Search for the cell housing the specified text and yield its [X, Y] center coordinate. 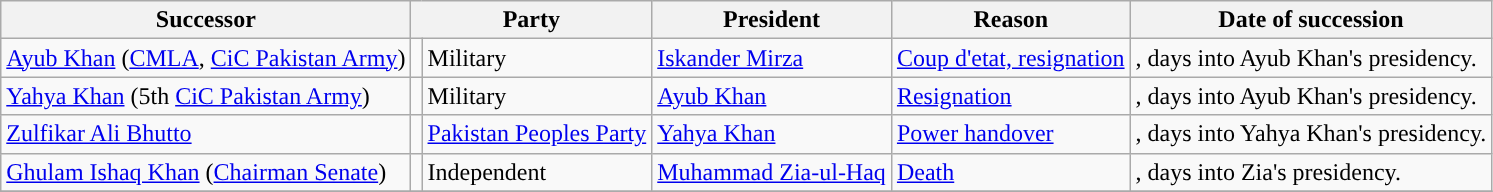
Ayub Khan [772, 96]
Coup d'etat, resignation [1010, 58]
Muhammad Zia-ul-Haq [772, 172]
Ghulam Ishaq Khan (Chairman Senate) [206, 172]
President [772, 20]
Yahya Khan (5th CiC Pakistan Army) [206, 96]
Party [532, 20]
Iskander Mirza [772, 58]
Resignation [1010, 96]
Reason [1010, 20]
Ayub Khan (CMLA, CiC Pakistan Army) [206, 58]
Pakistan Peoples Party [537, 134]
Power handover [1010, 134]
, days into Zia's presidency. [1311, 172]
, days into Yahya Khan's presidency. [1311, 134]
Date of succession [1311, 20]
Independent [537, 172]
Yahya Khan [772, 134]
Death [1010, 172]
Successor [206, 20]
Zulfikar Ali Bhutto [206, 134]
